Search for the cell housing the specified text and yield its [x, y] center coordinate. 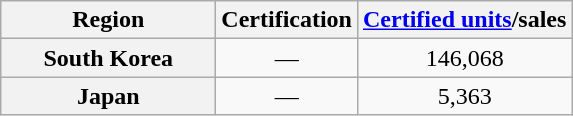
Japan [108, 96]
Certification [287, 20]
Certified units/sales [464, 20]
146,068 [464, 58]
Region [108, 20]
South Korea [108, 58]
5,363 [464, 96]
